Provide the [X, Y] coordinate of the cell's center where the given text is located.  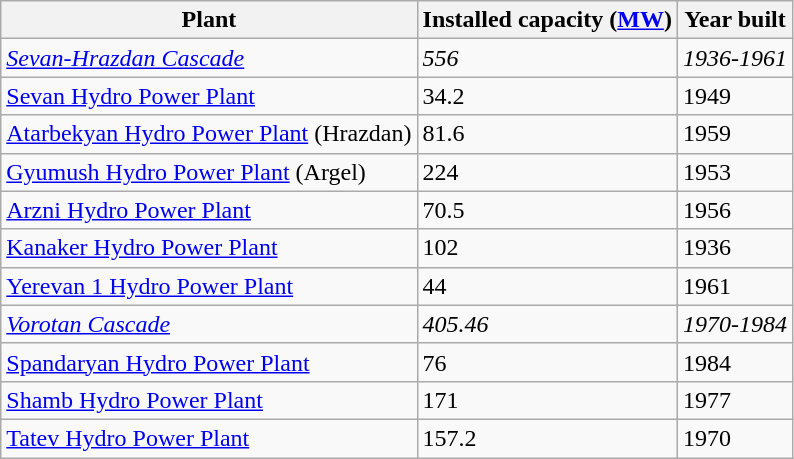
Kanaker Hydro Power Plant [209, 248]
70.5 [547, 210]
34.2 [547, 96]
76 [547, 362]
102 [547, 248]
1961 [734, 286]
1977 [734, 400]
1959 [734, 134]
157.2 [547, 438]
556 [547, 58]
405.46 [547, 324]
Shamb Hydro Power Plant [209, 400]
Plant [209, 20]
1936-1961 [734, 58]
Tatev Hydro Power Plant [209, 438]
Yerevan 1 Hydro Power Plant [209, 286]
224 [547, 172]
Gyumush Hydro Power Plant (Argel) [209, 172]
Installed capacity (MW) [547, 20]
Year built [734, 20]
Arzni Hydro Power Plant [209, 210]
81.6 [547, 134]
1956 [734, 210]
1953 [734, 172]
1970-1984 [734, 324]
1970 [734, 438]
1984 [734, 362]
171 [547, 400]
Sevan-Hrazdan Cascade [209, 58]
Atarbekyan Hydro Power Plant (Hrazdan) [209, 134]
Sevan Hydro Power Plant [209, 96]
Vorotan Cascade [209, 324]
Spandaryan Hydro Power Plant [209, 362]
44 [547, 286]
1949 [734, 96]
1936 [734, 248]
